Output the [x, y] coordinate of the center of the cell containing the given text.  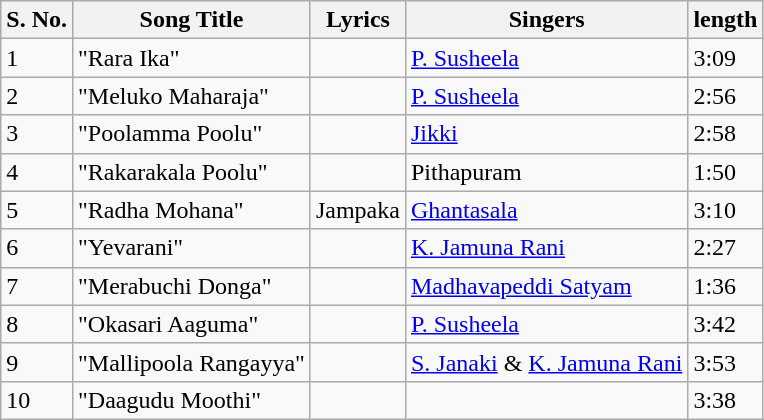
3:38 [726, 400]
8 [37, 324]
Jampaka [358, 210]
Song Title [191, 20]
"Meluko Maharaja" [191, 96]
"Poolamma Poolu" [191, 134]
6 [37, 248]
4 [37, 172]
9 [37, 362]
10 [37, 400]
"Daagudu Moothi" [191, 400]
Ghantasala [546, 210]
2:27 [726, 248]
length [726, 20]
3:09 [726, 58]
Singers [546, 20]
"Rakarakala Poolu" [191, 172]
"Yevarani" [191, 248]
2:56 [726, 96]
"Rara Ika" [191, 58]
Lyrics [358, 20]
1:36 [726, 286]
2 [37, 96]
3:42 [726, 324]
Pithapuram [546, 172]
1 [37, 58]
Madhavapeddi Satyam [546, 286]
5 [37, 210]
"Mallipoola Rangayya" [191, 362]
3:53 [726, 362]
S. Janaki & K. Jamuna Rani [546, 362]
1:50 [726, 172]
"Radha Mohana" [191, 210]
K. Jamuna Rani [546, 248]
7 [37, 286]
"Merabuchi Donga" [191, 286]
3 [37, 134]
S. No. [37, 20]
3:10 [726, 210]
2:58 [726, 134]
"Okasari Aaguma" [191, 324]
Jikki [546, 134]
